Identify which cell holds the provided text, then report its [X, Y] central coordinate. 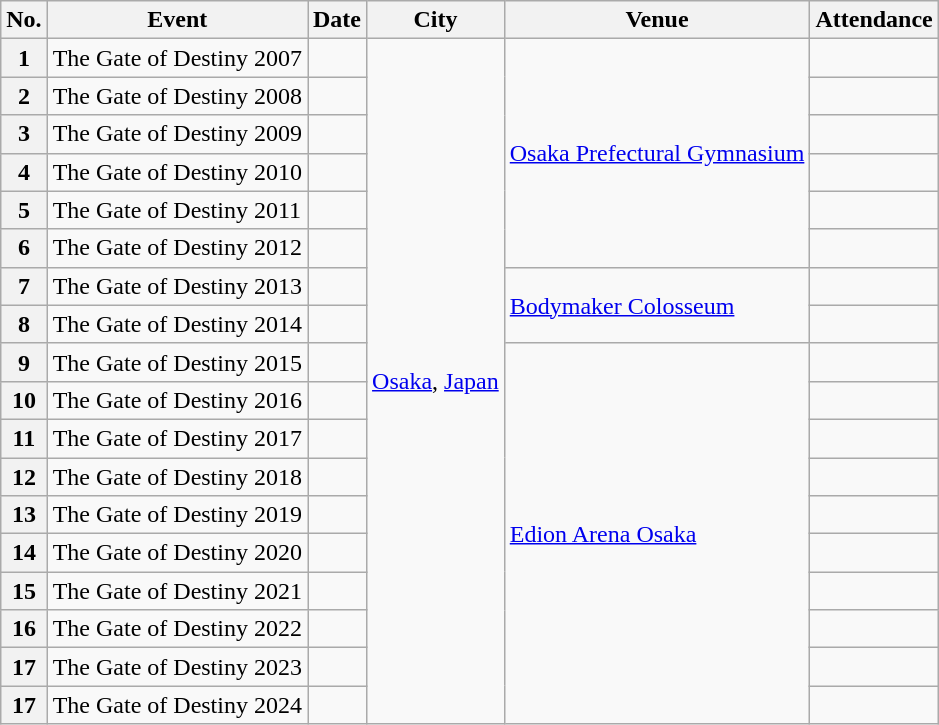
The Gate of Destiny 2018 [177, 477]
9 [24, 362]
7 [24, 286]
Osaka Prefectural Gymnasium [657, 153]
Attendance [874, 20]
The Gate of Destiny 2024 [177, 705]
The Gate of Destiny 2016 [177, 400]
The Gate of Destiny 2009 [177, 134]
12 [24, 477]
6 [24, 248]
5 [24, 210]
The Gate of Destiny 2008 [177, 96]
11 [24, 438]
City [436, 20]
Date [338, 20]
Osaka, Japan [436, 382]
The Gate of Destiny 2010 [177, 172]
The Gate of Destiny 2023 [177, 667]
15 [24, 591]
2 [24, 96]
Venue [657, 20]
The Gate of Destiny 2022 [177, 629]
The Gate of Destiny 2021 [177, 591]
The Gate of Destiny 2015 [177, 362]
The Gate of Destiny 2019 [177, 515]
1 [24, 58]
The Gate of Destiny 2007 [177, 58]
The Gate of Destiny 2012 [177, 248]
8 [24, 324]
The Gate of Destiny 2011 [177, 210]
The Gate of Destiny 2017 [177, 438]
No. [24, 20]
3 [24, 134]
Event [177, 20]
Edion Arena Osaka [657, 534]
14 [24, 553]
The Gate of Destiny 2020 [177, 553]
The Gate of Destiny 2013 [177, 286]
4 [24, 172]
13 [24, 515]
Bodymaker Colosseum [657, 305]
The Gate of Destiny 2014 [177, 324]
10 [24, 400]
16 [24, 629]
